Provide the (x, y) coordinate of the cell's center where the given text is located.  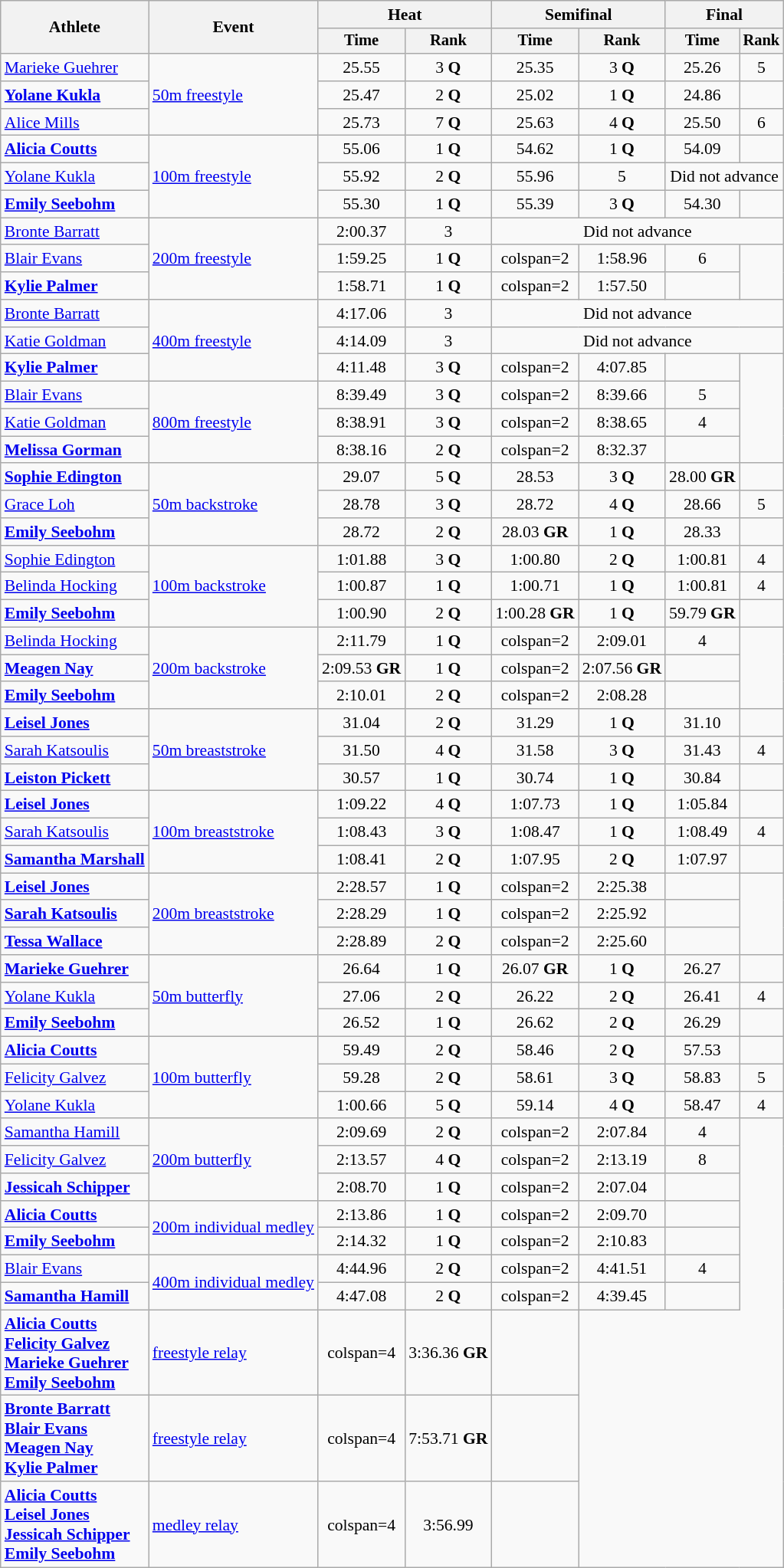
800m freestyle (233, 423)
59.14 (535, 1105)
200m freestyle (233, 259)
100m backstroke (233, 587)
1:00.28 GR (535, 614)
55.96 (535, 177)
2:07.84 (622, 1133)
medley relay (233, 1524)
2:09.70 (622, 1215)
1:00.90 (362, 614)
1:08.49 (702, 832)
31.29 (535, 723)
50m butterfly (233, 996)
26.27 (702, 969)
1:08.41 (362, 860)
28.00 GR (702, 477)
25.73 (362, 123)
2:13.57 (362, 1160)
1:05.84 (702, 805)
25.55 (362, 67)
28.03 GR (535, 532)
1:08.47 (535, 832)
2:28.57 (362, 887)
25.50 (702, 123)
Final (724, 15)
2:00.37 (362, 231)
28.53 (535, 477)
26.29 (702, 1023)
59.28 (362, 1078)
55.39 (535, 205)
30.74 (535, 778)
59.49 (362, 1051)
2:25.38 (622, 887)
2:07.56 GR (622, 668)
2:28.89 (362, 941)
2:14.32 (362, 1242)
1:59.25 (362, 259)
4:14.09 (362, 341)
2:08.28 (622, 696)
4:41.51 (622, 1269)
8:38.91 (362, 423)
2:10.01 (362, 696)
2:13.86 (362, 1215)
2:11.79 (362, 641)
2:09.01 (622, 641)
55.30 (362, 205)
4:17.06 (362, 313)
8:32.37 (622, 450)
Tessa Wallace (75, 941)
1:00.71 (535, 586)
1:09.22 (362, 805)
2:09.53 GR (362, 668)
100m freestyle (233, 176)
58.46 (535, 1051)
2:07.04 (622, 1187)
50m backstroke (233, 504)
8 (702, 1160)
7 Q (448, 123)
Leiston Pickett (75, 778)
31.04 (362, 723)
Jessicah Schipper (75, 1187)
26.52 (362, 1023)
58.47 (702, 1105)
55.06 (362, 149)
2:25.60 (622, 941)
26.07 GR (535, 969)
54.09 (702, 149)
25.63 (535, 123)
400m freestyle (233, 340)
54.30 (702, 205)
Samantha Marshall (75, 860)
7:53.71 GR (448, 1438)
1:07.73 (535, 805)
Bronte BarrattBlair EvansMeagen NayKylie Palmer (75, 1438)
3:56.99 (448, 1524)
31.58 (535, 750)
57.53 (702, 1051)
1:07.95 (535, 860)
Alicia CouttsFelicity GalvezMarieke GuehrerEmily Seebohm (75, 1353)
28.66 (702, 504)
Heat (405, 15)
1:00.80 (535, 559)
4:47.08 (362, 1297)
25.35 (535, 67)
25.26 (702, 67)
8:38.65 (622, 423)
58.83 (702, 1078)
27.06 (362, 996)
2:13.19 (622, 1160)
200m individual medley (233, 1228)
2:09.69 (362, 1133)
1:07.97 (702, 860)
200m backstroke (233, 668)
26.41 (702, 996)
4:44.96 (362, 1269)
58.61 (535, 1078)
Meagen Nay (75, 668)
100m breaststroke (233, 832)
26.22 (535, 996)
28.33 (702, 532)
30.84 (702, 778)
26.62 (535, 1023)
4:07.85 (622, 368)
1:01.88 (362, 559)
29.07 (362, 477)
200m breaststroke (233, 914)
54.62 (535, 149)
59.79 GR (702, 614)
1:58.71 (362, 286)
100m butterfly (233, 1078)
Event (233, 28)
Alice Mills (75, 123)
8:39.49 (362, 395)
Semifinal (579, 15)
8:38.16 (362, 450)
50m breaststroke (233, 750)
2:10.83 (622, 1242)
1:00.66 (362, 1105)
25.02 (535, 95)
Melissa Gorman (75, 450)
200m butterfly (233, 1160)
2:08.70 (362, 1187)
28.78 (362, 504)
31.50 (362, 750)
8:39.66 (622, 395)
25.47 (362, 95)
2:25.92 (622, 914)
1:57.50 (622, 286)
26.64 (362, 969)
4:11.48 (362, 368)
31.43 (702, 750)
1:00.87 (362, 586)
30.57 (362, 778)
24.86 (702, 95)
Grace Loh (75, 504)
1:08.43 (362, 832)
4:39.45 (622, 1297)
Athlete (75, 28)
1:58.96 (622, 259)
Alicia CouttsLeisel JonesJessicah SchipperEmily Seebohm (75, 1524)
2:28.29 (362, 914)
31.10 (702, 723)
3:36.36 GR (448, 1353)
55.92 (362, 177)
50m freestyle (233, 95)
400m individual medley (233, 1283)
